Extract the (x, y) coordinate from the center of the cell holding the provided text.  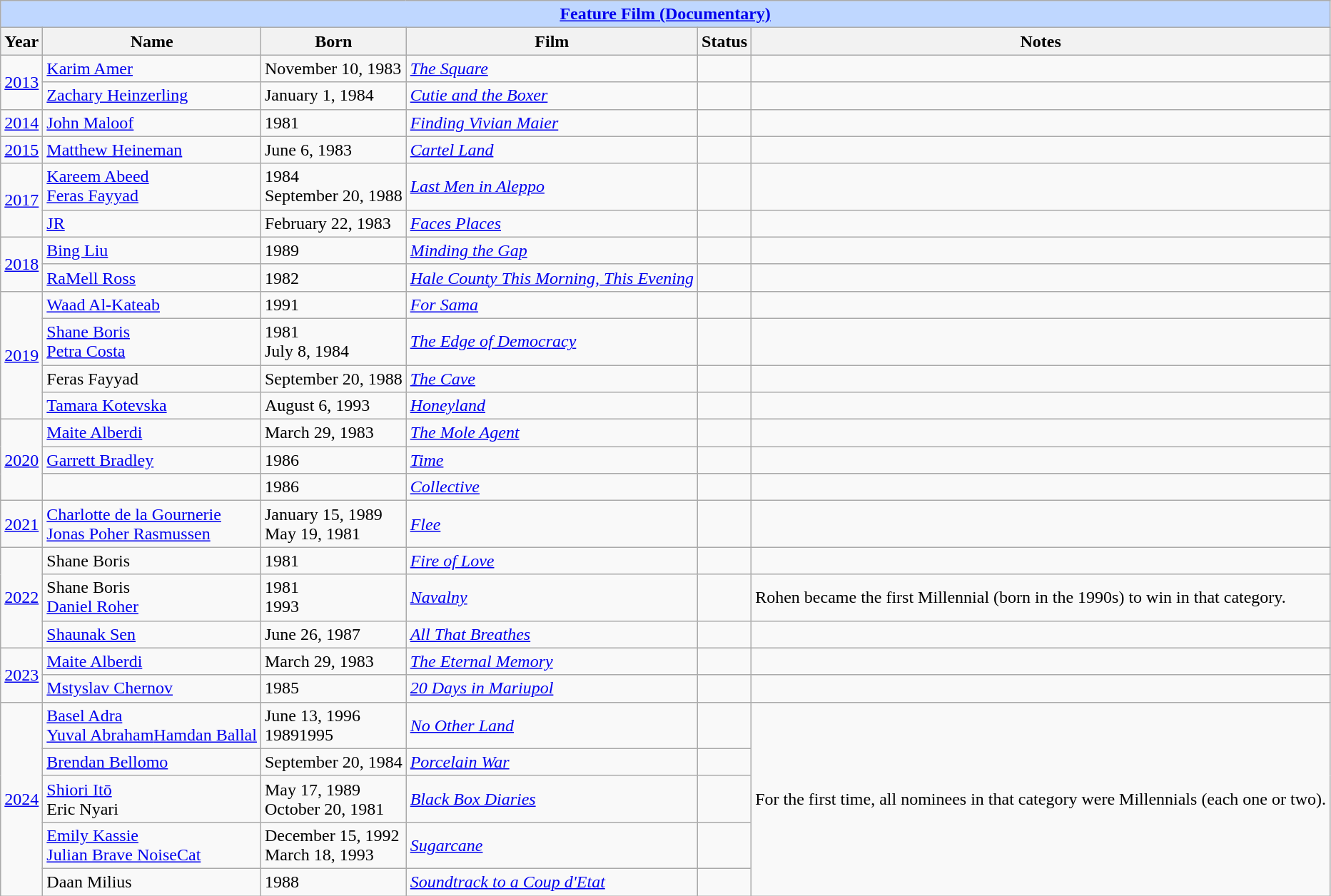
2019 (21, 355)
1991 (333, 305)
2015 (21, 150)
Last Men in Aleppo (552, 187)
Year (21, 41)
The Eternal Memory (552, 661)
Feature Film (Documentary) (665, 14)
Shiori ItōEric Nyari (152, 799)
Fire of Love (552, 561)
2021 (21, 524)
2018 (21, 264)
December 15, 1992March 18, 1993 (333, 845)
Born (333, 41)
Black Box Diaries (552, 799)
2024 (21, 799)
November 10, 1983 (333, 68)
Minding the Gap (552, 250)
Finding Vivian Maier (552, 123)
Shaunak Sen (152, 634)
Daan Milius (152, 882)
Flee (552, 524)
For Sama (552, 305)
Status (725, 41)
Tamara Kotevska (152, 406)
Shane Boris (152, 561)
Cartel Land (552, 150)
January 15, 1989May 19, 1981 (333, 524)
Kareem AbeedFeras Fayyad (152, 187)
Name (152, 41)
2013 (21, 82)
Hale County This Morning, This Evening (552, 278)
Shane BorisPetra Costa (152, 341)
Rohen became the first Millennial (born in the 1990s) to win in that category. (1041, 598)
20 Days in Mariupol (552, 688)
1981July 8, 1984 (333, 341)
1989 (333, 250)
Cutie and the Boxer (552, 96)
September 20, 1984 (333, 762)
All That Breathes (552, 634)
Charlotte de la GournerieJonas Poher Rasmussen (152, 524)
May 17, 1989October 20, 1981 (333, 799)
August 6, 1993 (333, 406)
Faces Places (552, 223)
2020 (21, 460)
Emily KassieJulian Brave NoiseCat (152, 845)
2014 (21, 123)
Navalny (552, 598)
2022 (21, 598)
For the first time, all nominees in that category were Millennials (each one or two). (1041, 799)
1982 (333, 278)
No Other Land (552, 725)
Honeyland (552, 406)
September 20, 1988 (333, 379)
JR (152, 223)
19811993 (333, 598)
2023 (21, 675)
Time (552, 460)
Basel AdraYuval AbrahamHamdan Ballal (152, 725)
Shane BorisDaniel Roher (152, 598)
Feras Fayyad (152, 379)
June 26, 1987 (333, 634)
January 1, 1984 (333, 96)
RaMell Ross (152, 278)
2017 (21, 200)
Matthew Heineman (152, 150)
Waad Al-Kateab (152, 305)
1985 (333, 688)
1988 (333, 882)
John Maloof (152, 123)
February 22, 1983 (333, 223)
Notes (1041, 41)
The Square (552, 68)
Collective (552, 487)
Sugarcane (552, 845)
The Edge of Democracy (552, 341)
Mstyslav Chernov (152, 688)
Zachary Heinzerling (152, 96)
Porcelain War (552, 762)
1984September 20, 1988 (333, 187)
The Mole Agent (552, 433)
The Cave (552, 379)
Brendan Bellomo (152, 762)
Bing Liu (152, 250)
Karim Amer (152, 68)
June 13, 199619891995 (333, 725)
Film (552, 41)
June 6, 1983 (333, 150)
Garrett Bradley (152, 460)
Soundtrack to a Coup d'Etat (552, 882)
